Return [x, y] of the center of cell containing provided text 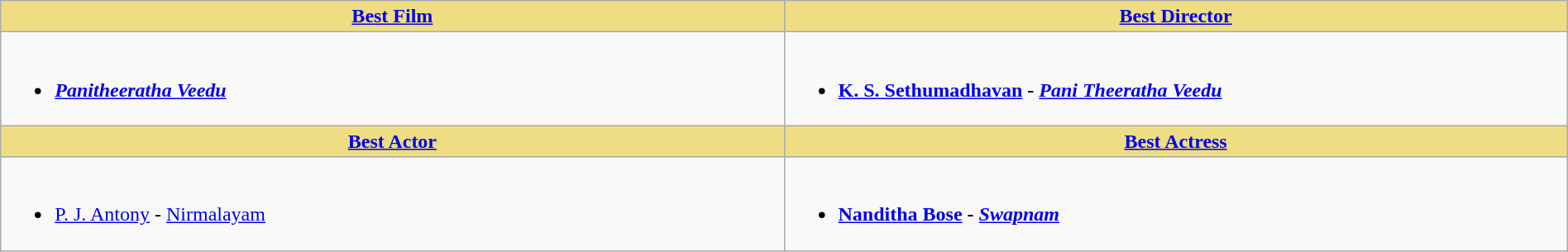
Best Actress [1176, 141]
K. S. Sethumadhavan - Pani Theeratha Veedu [1176, 79]
P. J. Antony - Nirmalayam [392, 203]
Panitheeratha Veedu [392, 79]
Best Actor [392, 141]
Nanditha Bose - Swapnam [1176, 203]
Best Film [392, 17]
Best Director [1176, 17]
